Locate the cell with the specified text and output its (x, y) center coordinate. 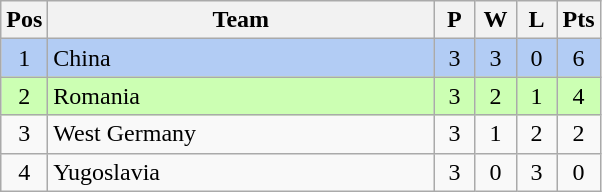
Team (241, 20)
China (241, 58)
W (496, 20)
P (454, 20)
Romania (241, 96)
Pos (24, 20)
West Germany (241, 134)
Yugoslavia (241, 172)
Pts (578, 20)
L (536, 20)
6 (578, 58)
